Identify which cell holds the provided text, then report its [X, Y] central coordinate. 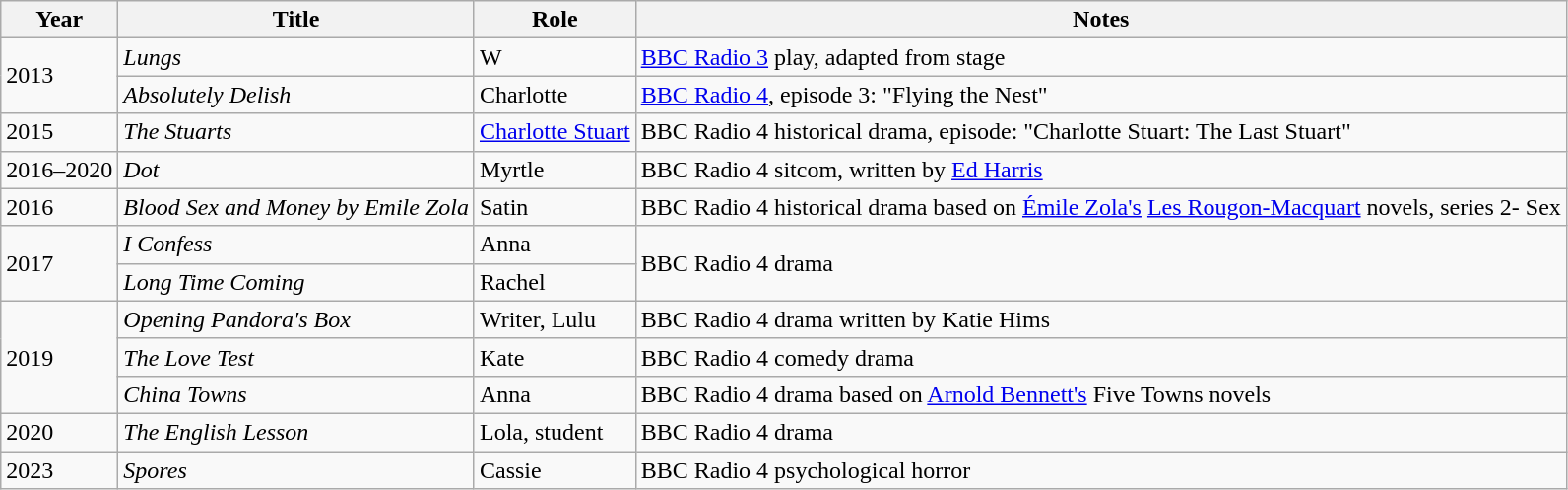
Year [59, 20]
I Confess [296, 245]
BBC Radio 4 psychological horror [1101, 470]
Cassie [555, 470]
BBC Radio 4 historical drama, episode: "Charlotte Stuart: The Last Stuart" [1101, 132]
Absolutely Delish [296, 95]
Long Time Coming [296, 282]
BBC Radio 4 drama based on Arnold Bennett's Five Towns novels [1101, 394]
2019 [59, 357]
Opening Pandora's Box [296, 319]
2020 [59, 432]
2013 [59, 76]
China Towns [296, 394]
BBC Radio 4, episode 3: "Flying the Nest" [1101, 95]
BBC Radio 3 play, adapted from stage [1101, 57]
BBC Radio 4 comedy drama [1101, 357]
Lola, student [555, 432]
Rachel [555, 282]
BBC Radio 4 historical drama based on Émile Zola's Les Rougon-Macquart novels, series 2- Sex [1101, 207]
Myrtle [555, 170]
Charlotte Stuart [555, 132]
2016–2020 [59, 170]
Dot [296, 170]
The Stuarts [296, 132]
The English Lesson [296, 432]
Spores [296, 470]
The Love Test [296, 357]
Kate [555, 357]
BBC Radio 4 drama written by Katie Hims [1101, 319]
Lungs [296, 57]
2016 [59, 207]
Notes [1101, 20]
Blood Sex and Money by Emile Zola [296, 207]
BBC Radio 4 sitcom, written by Ed Harris [1101, 170]
2017 [59, 263]
Charlotte [555, 95]
2023 [59, 470]
Writer, Lulu [555, 319]
W [555, 57]
2015 [59, 132]
Role [555, 20]
Title [296, 20]
Satin [555, 207]
